Determine the [x, y] coordinate at the center of the cell enclosing the given text.  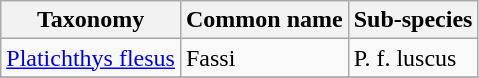
Common name [264, 20]
Platichthys flesus [91, 58]
Sub-species [413, 20]
P. f. luscus [413, 58]
Fassi [264, 58]
Taxonomy [91, 20]
